Detect which cell encompasses the target text, then output its (X, Y) center coordinate. 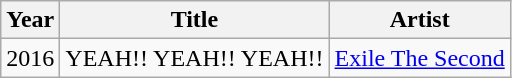
Artist (420, 20)
YEAH!! YEAH!! YEAH!! (194, 58)
Exile The Second (420, 58)
Title (194, 20)
2016 (30, 58)
Year (30, 20)
